Search for the cell housing the specified text and yield its (x, y) center coordinate. 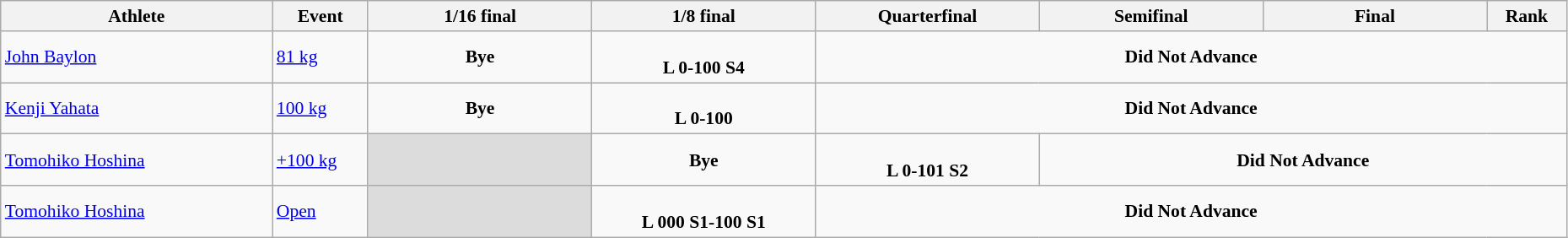
Final (1375, 16)
100 kg (321, 108)
L 0-101 S2 (928, 160)
Event (321, 16)
Open (321, 211)
Kenji Yahata (137, 108)
L 0-100 S4 (703, 57)
Semifinal (1150, 16)
81 kg (321, 57)
Rank (1527, 16)
1/16 final (479, 16)
+100 kg (321, 160)
1/8 final (703, 16)
John Baylon (137, 57)
L 000 S1-100 S1 (703, 211)
L 0-100 (703, 108)
Athlete (137, 16)
Quarterfinal (928, 16)
